Identify which cell holds the provided text, then report its [X, Y] central coordinate. 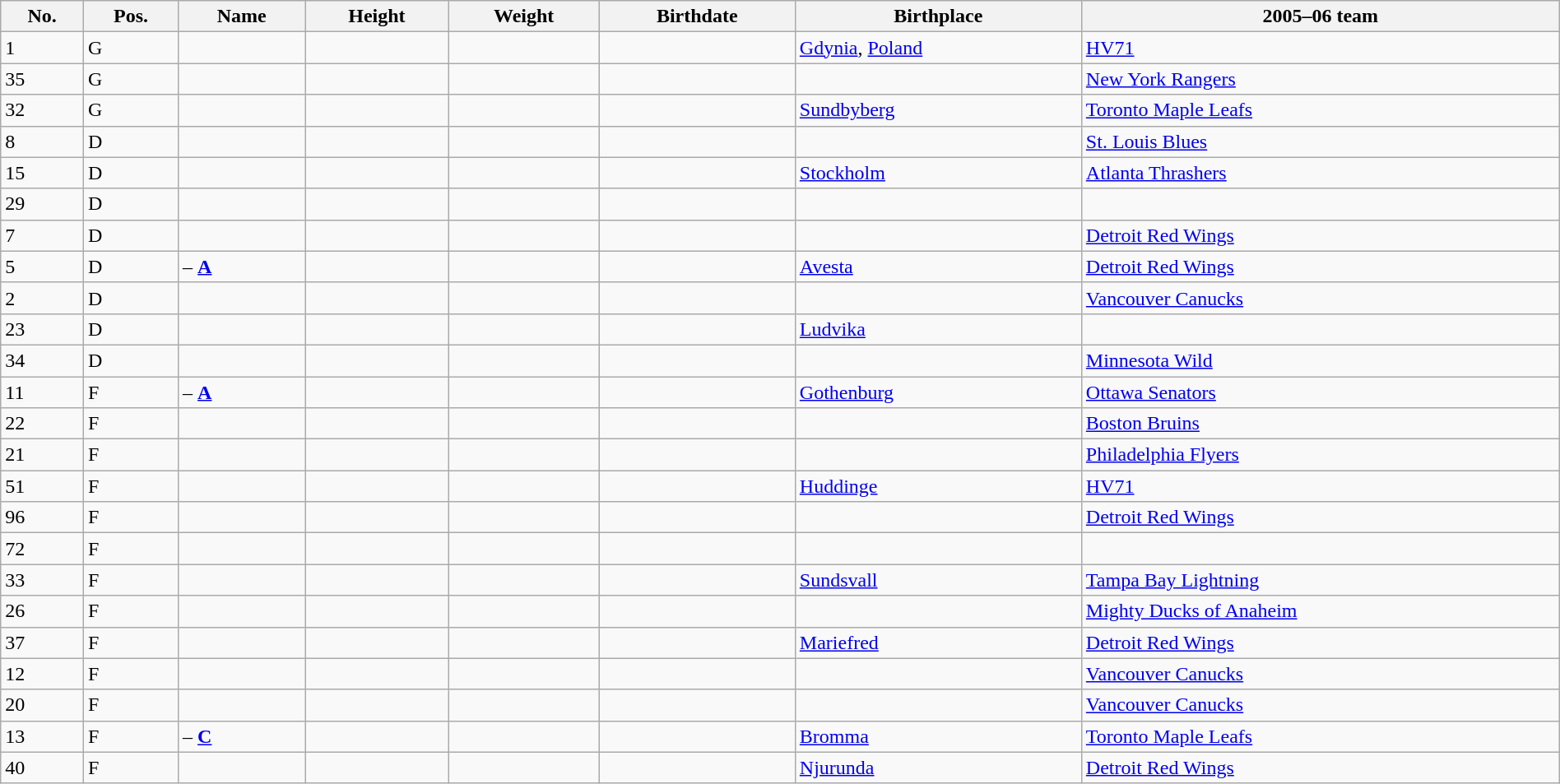
2005–06 team [1320, 16]
New York Rangers [1320, 79]
51 [43, 486]
Huddinge [938, 486]
No. [43, 16]
2 [43, 298]
Njurunda [938, 768]
Avesta [938, 267]
35 [43, 79]
Sundbyberg [938, 110]
Ludvika [938, 329]
Height [377, 16]
St. Louis Blues [1320, 141]
Name [242, 16]
Gothenburg [938, 392]
15 [43, 173]
32 [43, 110]
8 [43, 141]
20 [43, 705]
72 [43, 549]
Pos. [130, 16]
96 [43, 517]
Gdynia, Poland [938, 48]
Mariefred [938, 643]
23 [43, 329]
22 [43, 424]
Sundsvall [938, 580]
Ottawa Senators [1320, 392]
Weight [523, 16]
40 [43, 768]
7 [43, 235]
1 [43, 48]
Tampa Bay Lightning [1320, 580]
11 [43, 392]
Philadelphia Flyers [1320, 455]
Bromma [938, 736]
Stockholm [938, 173]
37 [43, 643]
34 [43, 360]
29 [43, 204]
13 [43, 736]
33 [43, 580]
– C [242, 736]
Boston Bruins [1320, 424]
Mighty Ducks of Anaheim [1320, 611]
5 [43, 267]
Birthplace [938, 16]
26 [43, 611]
Minnesota Wild [1320, 360]
21 [43, 455]
Atlanta Thrashers [1320, 173]
12 [43, 674]
Birthdate [697, 16]
